Return [X, Y] of the center of cell containing provided text 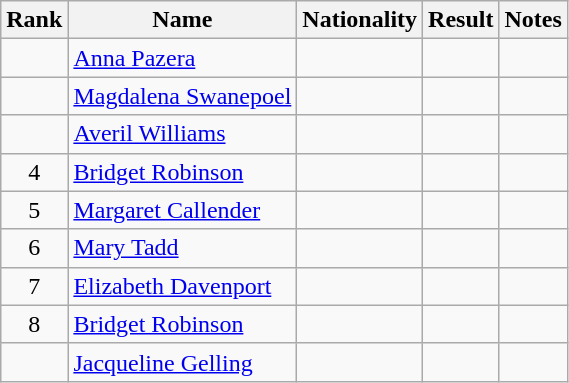
4 [34, 172]
Result [461, 20]
Notes [533, 20]
5 [34, 210]
Jacqueline Gelling [182, 362]
Rank [34, 20]
Magdalena Swanepoel [182, 96]
Name [182, 20]
Averil Williams [182, 134]
Nationality [360, 20]
Margaret Callender [182, 210]
7 [34, 286]
Mary Tadd [182, 248]
8 [34, 324]
Anna Pazera [182, 58]
6 [34, 248]
Elizabeth Davenport [182, 286]
